Identify which cell holds the provided text, then report its [X, Y] central coordinate. 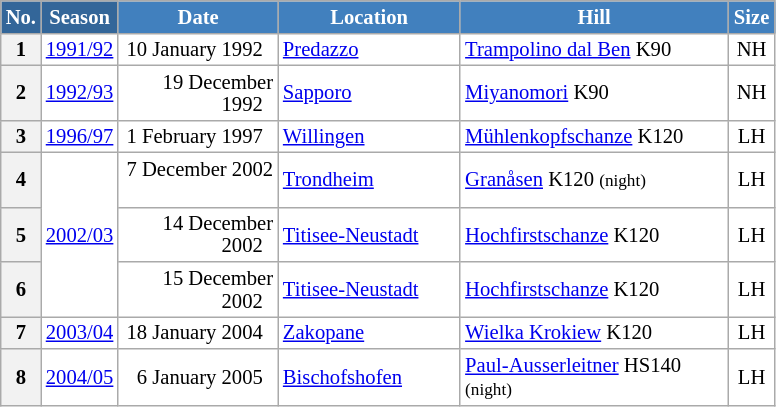
Zakopane [369, 332]
3 [21, 136]
10 January 1992 [198, 49]
Trampolino dal Ben K90 [594, 49]
2004/05 [80, 376]
Sapporo [369, 92]
15 December 2002 [198, 290]
4 [21, 180]
1996/97 [80, 136]
19 December 1992 [198, 92]
No. [21, 16]
Date [198, 16]
Mühlenkopfschanze K120 [594, 136]
Hill [594, 16]
14 December 2002 [198, 234]
2003/04 [80, 332]
Wielka Krokiew K120 [594, 332]
8 [21, 376]
Paul-Ausserleitner HS140 (night) [594, 376]
2 [21, 92]
Miyanomori K90 [594, 92]
Size [752, 16]
1992/93 [80, 92]
Willingen [369, 136]
Granåsen K120 (night) [594, 180]
7 December 2002 [198, 180]
Location [369, 16]
5 [21, 234]
18 January 2004 [198, 332]
Bischofshofen [369, 376]
1991/92 [80, 49]
2002/03 [80, 234]
1 [21, 49]
6 January 2005 [198, 376]
Predazzo [369, 49]
1 February 1997 [198, 136]
Trondheim [369, 180]
Season [80, 16]
6 [21, 290]
7 [21, 332]
